Pinpoint the cell where the given text exists, returning its [X, Y] midpoint coordinate. 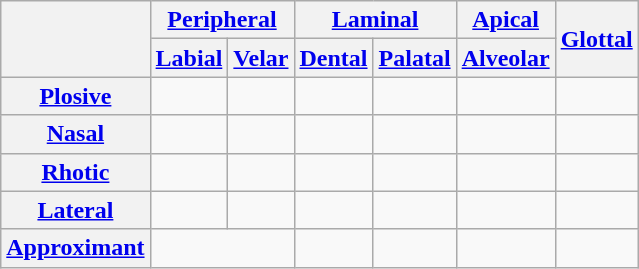
Velar [261, 58]
Lateral [76, 210]
Alveolar [506, 58]
Apical [506, 20]
Laminal [375, 20]
Palatal [414, 58]
Peripheral [222, 20]
Labial [189, 58]
Nasal [76, 134]
Dental [334, 58]
Rhotic [76, 172]
Glottal [596, 39]
Approximant [76, 248]
Plosive [76, 96]
